Capture the cell that displays the provided text and extract its [X, Y] central coordinate. 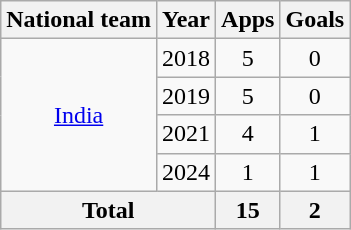
2018 [186, 58]
Year [186, 20]
National team [79, 20]
India [79, 115]
15 [248, 210]
Total [108, 210]
2019 [186, 96]
2024 [186, 172]
2021 [186, 134]
4 [248, 134]
2 [315, 210]
Goals [315, 20]
Apps [248, 20]
